Search for the cell housing the specified text and yield its [X, Y] center coordinate. 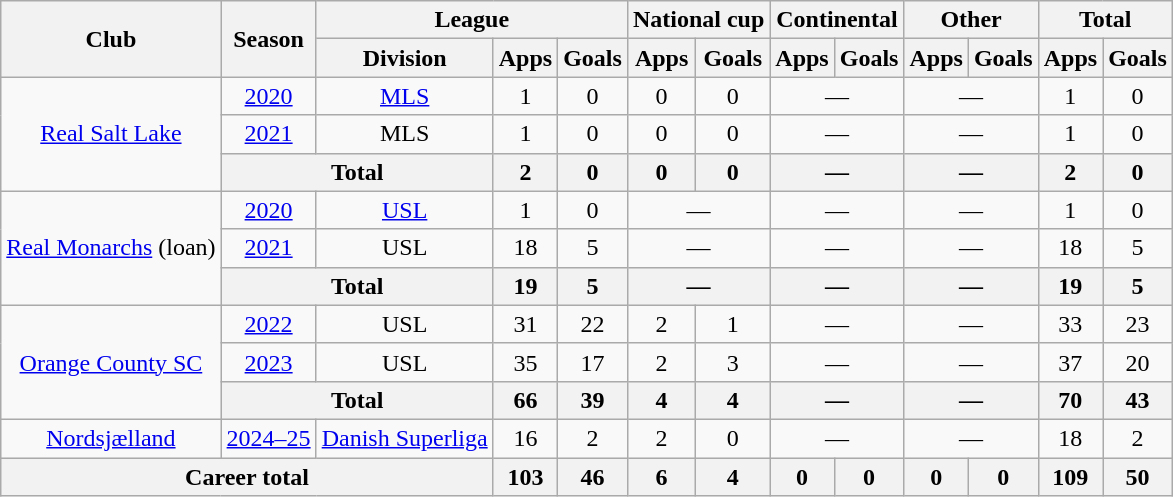
Other [971, 20]
43 [1138, 400]
Danish Superliga [404, 438]
22 [593, 324]
Orange County SC [111, 362]
Real Salt Lake [111, 134]
20 [1138, 362]
2022 [268, 324]
2024–25 [268, 438]
35 [525, 362]
39 [593, 400]
Career total [247, 477]
Nordsjælland [111, 438]
33 [1070, 324]
23 [1138, 324]
Real Monarchs (loan) [111, 248]
70 [1070, 400]
31 [525, 324]
Division [404, 58]
2023 [268, 362]
17 [593, 362]
46 [593, 477]
Season [268, 39]
109 [1070, 477]
66 [525, 400]
103 [525, 477]
3 [733, 362]
Club [111, 39]
National cup [698, 20]
37 [1070, 362]
League [472, 20]
50 [1138, 477]
16 [525, 438]
6 [661, 477]
Continental [837, 20]
